Detect which cell encompasses the target text, then output its [X, Y] center coordinate. 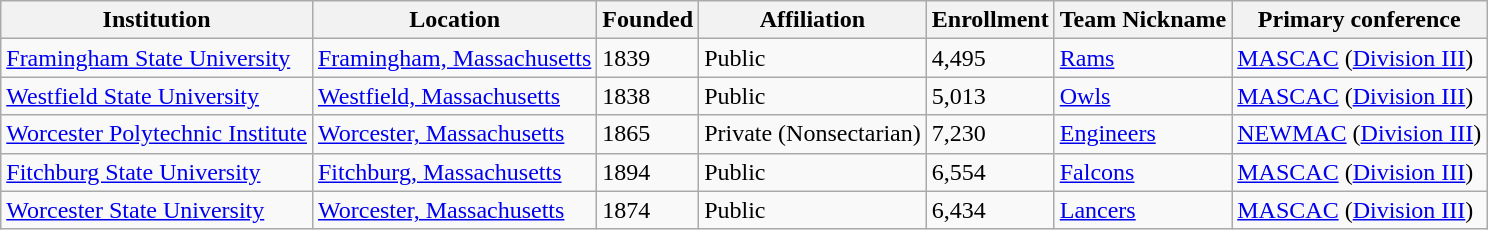
Falcons [1143, 172]
Owls [1143, 96]
Lancers [1143, 210]
Private (Nonsectarian) [813, 134]
Framingham State University [157, 58]
Location [454, 20]
Team Nickname [1143, 20]
Rams [1143, 58]
NEWMAC (Division III) [1360, 134]
Affiliation [813, 20]
6,554 [990, 172]
Framingham, Massachusetts [454, 58]
6,434 [990, 210]
Westfield, Massachusetts [454, 96]
Founded [648, 20]
1874 [648, 210]
1894 [648, 172]
Institution [157, 20]
Enrollment [990, 20]
5,013 [990, 96]
4,495 [990, 58]
7,230 [990, 134]
Primary conference [1360, 20]
1865 [648, 134]
Engineers [1143, 134]
Fitchburg, Massachusetts [454, 172]
Worcester State University [157, 210]
1839 [648, 58]
1838 [648, 96]
Westfield State University [157, 96]
Fitchburg State University [157, 172]
Worcester Polytechnic Institute [157, 134]
